Detect which cell encompasses the target text, then output its [X, Y] center coordinate. 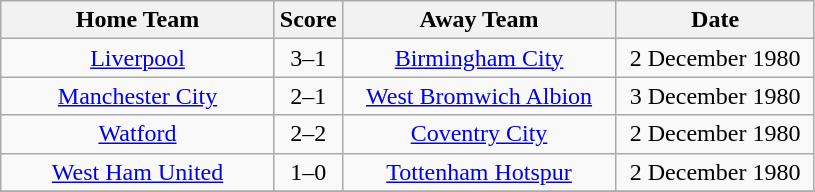
Date [716, 20]
Watford [138, 134]
West Ham United [138, 172]
Coventry City [479, 134]
1–0 [308, 172]
Away Team [479, 20]
Liverpool [138, 58]
Home Team [138, 20]
2–2 [308, 134]
3 December 1980 [716, 96]
Birmingham City [479, 58]
3–1 [308, 58]
Manchester City [138, 96]
2–1 [308, 96]
Score [308, 20]
West Bromwich Albion [479, 96]
Tottenham Hotspur [479, 172]
